Extract the [X, Y] coordinate from the center of the cell holding the provided text.  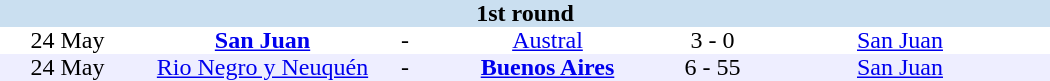
Buenos Aires [548, 68]
Rio Negro y Neuquén [262, 68]
Austral [548, 40]
3 - 0 [712, 40]
6 - 55 [712, 68]
1st round [525, 14]
